Return the (X, Y) coordinate for the center point of the cell that contains the specified text.  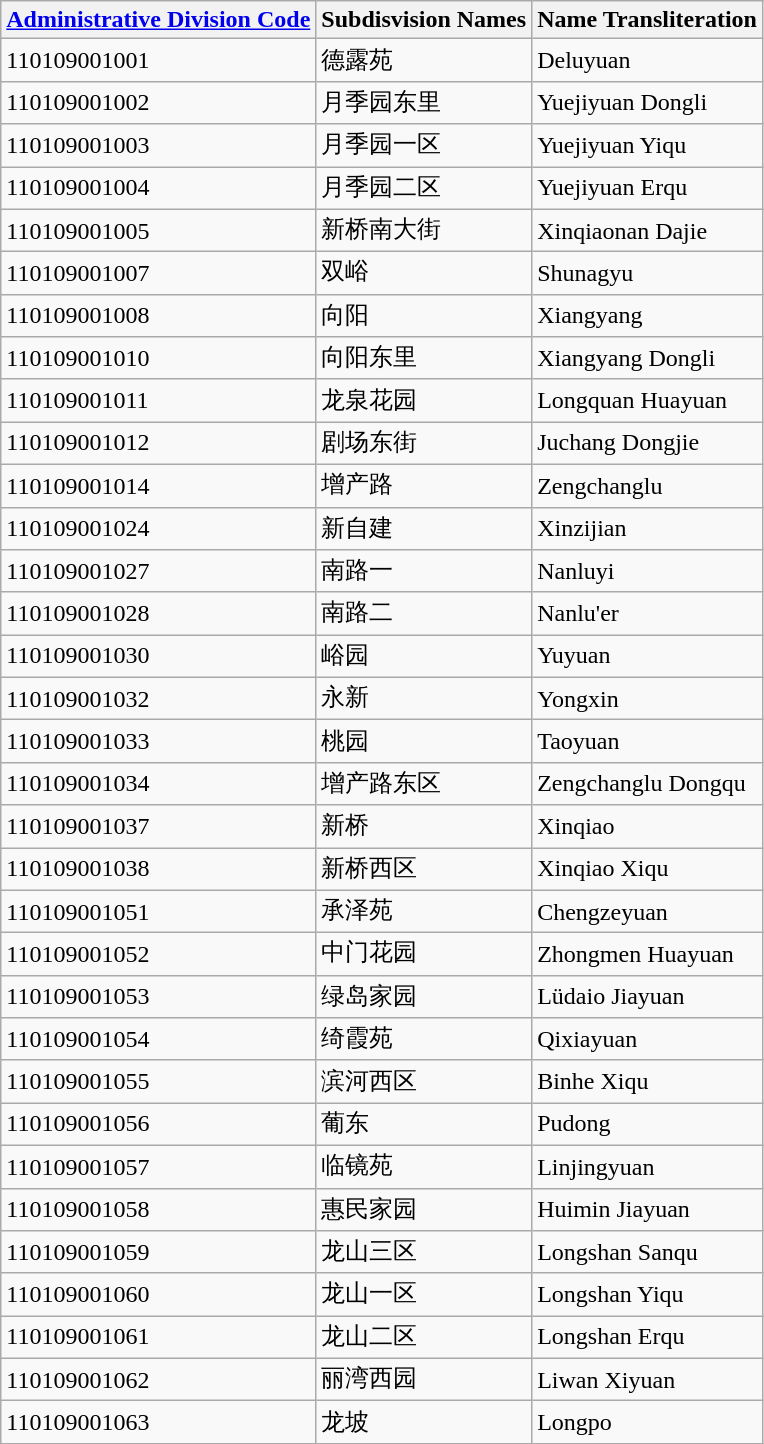
永新 (424, 698)
Yuyuan (648, 656)
月季园二区 (424, 188)
110109001061 (158, 1338)
110109001033 (158, 742)
月季园东里 (424, 102)
Nanluyi (648, 572)
Administrative Division Code (158, 20)
110109001063 (158, 1422)
丽湾西园 (424, 1380)
桃园 (424, 742)
Subdisvision Names (424, 20)
Longpo (648, 1422)
新桥 (424, 826)
Binhe Xiqu (648, 1082)
110109001060 (158, 1294)
Qixiayuan (648, 1040)
滨河西区 (424, 1082)
Xinzijian (648, 528)
Longshan Erqu (648, 1338)
110109001001 (158, 60)
中门花园 (424, 954)
110109001010 (158, 358)
增产路东区 (424, 784)
110109001058 (158, 1210)
110109001030 (158, 656)
Lüdaio Jiayuan (648, 996)
惠民家园 (424, 1210)
绮霞苑 (424, 1040)
南路一 (424, 572)
承泽苑 (424, 912)
Yuejiyuan Yiqu (648, 146)
Xinqiao (648, 826)
向阳 (424, 316)
110109001027 (158, 572)
110109001051 (158, 912)
110109001004 (158, 188)
Liwan Xiyuan (648, 1380)
新自建 (424, 528)
110109001012 (158, 444)
110109001005 (158, 230)
新桥西区 (424, 870)
Longshan Sanqu (648, 1252)
110109001011 (158, 400)
110109001059 (158, 1252)
Xinqiao Xiqu (648, 870)
Pudong (648, 1124)
Name Transliteration (648, 20)
110109001054 (158, 1040)
Shunagyu (648, 274)
110109001055 (158, 1082)
Yongxin (648, 698)
Zengchanglu Dongqu (648, 784)
Deluyuan (648, 60)
Huimin Jiayuan (648, 1210)
Zhongmen Huayuan (648, 954)
110109001003 (158, 146)
Xinqiaonan Dajie (648, 230)
110109001024 (158, 528)
Linjingyuan (648, 1166)
110109001007 (158, 274)
Nanlu'er (648, 614)
临镜苑 (424, 1166)
110109001014 (158, 486)
Longshan Yiqu (648, 1294)
110109001037 (158, 826)
110109001008 (158, 316)
110109001052 (158, 954)
新桥南大街 (424, 230)
南路二 (424, 614)
110109001038 (158, 870)
葡东 (424, 1124)
双峪 (424, 274)
向阳东里 (424, 358)
110109001053 (158, 996)
龙山二区 (424, 1338)
Longquan Huayuan (648, 400)
峪园 (424, 656)
110109001057 (158, 1166)
Yuejiyuan Dongli (648, 102)
110109001034 (158, 784)
110109001002 (158, 102)
月季园一区 (424, 146)
龙坡 (424, 1422)
Taoyuan (648, 742)
110109001062 (158, 1380)
Zengchanglu (648, 486)
德露苑 (424, 60)
Chengzeyuan (648, 912)
110109001028 (158, 614)
110109001056 (158, 1124)
Juchang Dongjie (648, 444)
龙山三区 (424, 1252)
110109001032 (158, 698)
Xiangyang (648, 316)
龙山一区 (424, 1294)
绿岛家园 (424, 996)
Yuejiyuan Erqu (648, 188)
Xiangyang Dongli (648, 358)
龙泉花园 (424, 400)
增产路 (424, 486)
剧场东街 (424, 444)
